Determine the [x, y] coordinate at the center of the cell enclosing the given text.  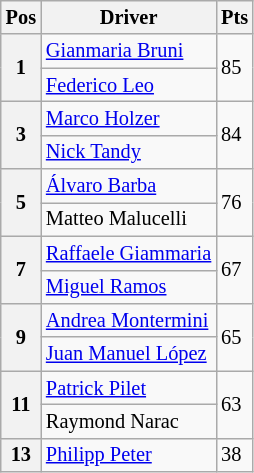
Gianmaria Bruni [128, 51]
11 [21, 404]
5 [21, 202]
65 [234, 336]
Nick Tandy [128, 152]
Pos [21, 17]
38 [234, 455]
9 [21, 336]
Álvaro Barba [128, 186]
1 [21, 68]
7 [21, 270]
Raymond Narac [128, 421]
Pts [234, 17]
13 [21, 455]
Federico Leo [128, 85]
67 [234, 270]
Patrick Pilet [128, 388]
63 [234, 404]
Raffaele Giammaria [128, 253]
Driver [128, 17]
Marco Holzer [128, 118]
Philipp Peter [128, 455]
76 [234, 202]
Andrea Montermini [128, 320]
Miguel Ramos [128, 287]
84 [234, 134]
Juan Manuel López [128, 354]
85 [234, 68]
3 [21, 134]
Matteo Malucelli [128, 219]
